Output the (X, Y) coordinate of the center of the cell containing the given text.  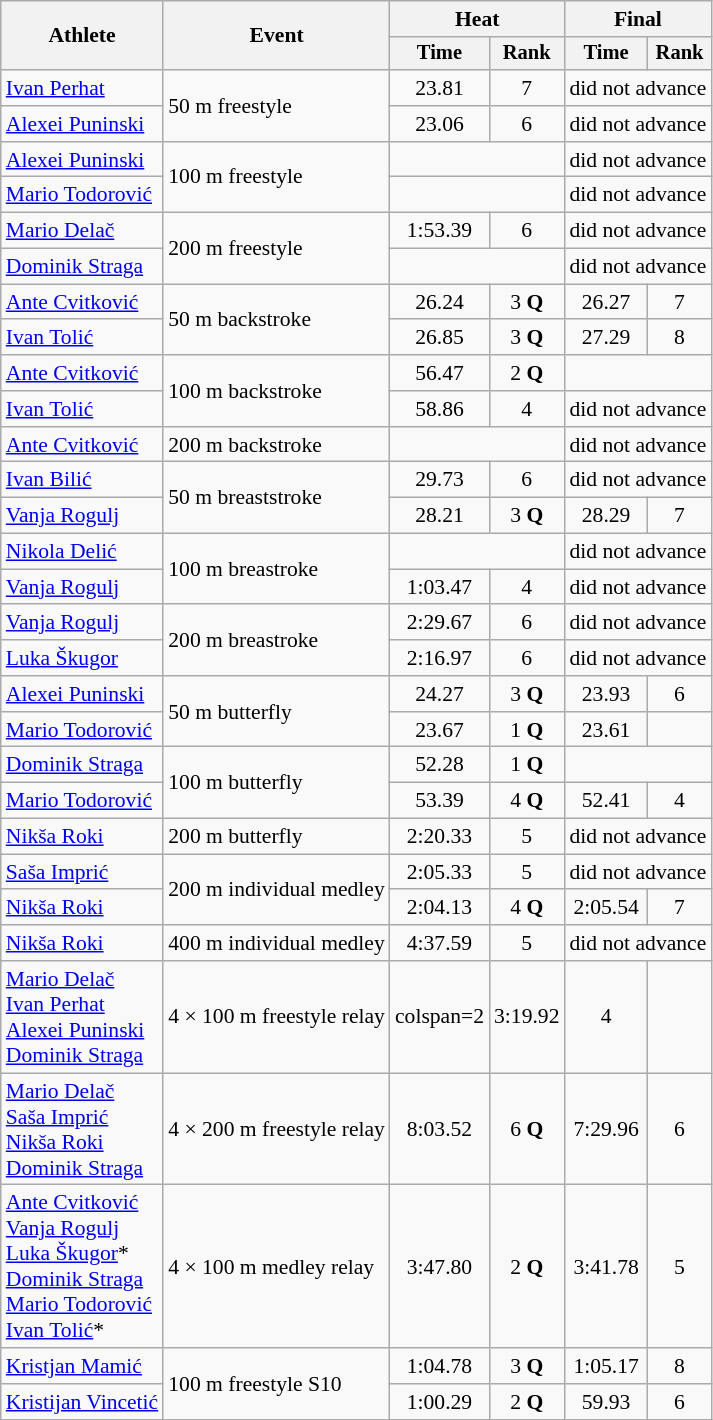
400 m individual medley (276, 943)
Kristijan Vincetić (82, 1402)
Nikola Delić (82, 552)
59.93 (606, 1402)
Ivan Perhat (82, 88)
Athlete (82, 36)
4 × 100 m freestyle relay (276, 1017)
6 Q (526, 1129)
50 m butterfly (276, 712)
1:04.78 (440, 1366)
Kristjan Mamić (82, 1366)
Mario DelačIvan PerhatAlexei PuninskiDominik Straga (82, 1017)
23.67 (440, 730)
56.47 (440, 373)
4 × 100 m medley relay (276, 1266)
100 m butterfly (276, 782)
200 m freestyle (276, 248)
2:16.97 (440, 658)
50 m freestyle (276, 106)
28.21 (440, 516)
Ante CvitkovićVanja RoguljLuka Škugor*Dominik StragaMario TodorovićIvan Tolić* (82, 1266)
50 m breaststroke (276, 498)
4:37.59 (440, 943)
3:41.78 (606, 1266)
52.41 (606, 801)
23.61 (606, 730)
2:04.13 (440, 908)
2:05.33 (440, 872)
27.29 (606, 338)
Heat (478, 19)
53.39 (440, 801)
26.85 (440, 338)
7:29.96 (606, 1129)
100 m freestyle S10 (276, 1384)
52.28 (440, 765)
100 m breastroke (276, 570)
200 m butterfly (276, 837)
26.24 (440, 302)
23.81 (440, 88)
Saša Imprić (82, 872)
Event (276, 36)
2:29.67 (440, 623)
24.27 (440, 694)
8:03.52 (440, 1129)
Final (638, 19)
200 m backstroke (276, 445)
23.06 (440, 124)
Mario Delač (82, 231)
3:47.80 (440, 1266)
58.86 (440, 409)
1:05.17 (606, 1366)
Mario DelačSaša ImprićNikša RokiDominik Straga (82, 1129)
2:20.33 (440, 837)
100 m freestyle (276, 178)
2:05.54 (606, 908)
29.73 (440, 480)
23.93 (606, 694)
4 × 200 m freestyle relay (276, 1129)
1:00.29 (440, 1402)
1:03.47 (440, 587)
1:53.39 (440, 231)
200 m individual medley (276, 890)
Ivan Bilić (82, 480)
colspan=2 (440, 1017)
200 m breastroke (276, 640)
3:19.92 (526, 1017)
100 m backstroke (276, 390)
28.29 (606, 516)
26.27 (606, 302)
50 m backstroke (276, 320)
Luka Škugor (82, 658)
